Capture the cell that displays the provided text and extract its [x, y] central coordinate. 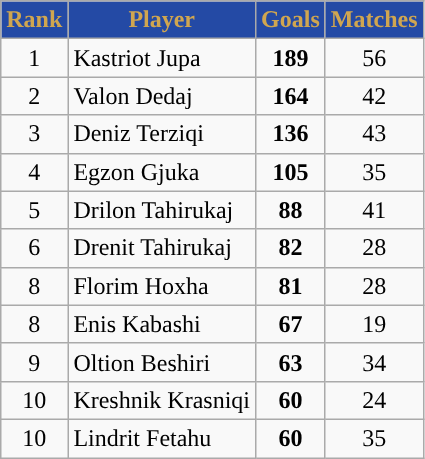
2 [34, 96]
105 [291, 172]
Drilon Tahirukaj [162, 210]
42 [374, 96]
136 [291, 134]
164 [291, 96]
6 [34, 248]
Kreshnik Krasniqi [162, 400]
9 [34, 362]
67 [291, 324]
34 [374, 362]
1 [34, 58]
Deniz Terziqi [162, 134]
Lindrit Fetahu [162, 438]
Matches [374, 20]
3 [34, 134]
Oltion Beshiri [162, 362]
Goals [291, 20]
Player [162, 20]
19 [374, 324]
5 [34, 210]
Valon Dedaj [162, 96]
82 [291, 248]
189 [291, 58]
63 [291, 362]
43 [374, 134]
88 [291, 210]
Kastriot Jupa [162, 58]
4 [34, 172]
Egzon Gjuka [162, 172]
41 [374, 210]
56 [374, 58]
Rank [34, 20]
24 [374, 400]
81 [291, 286]
Florim Hoxha [162, 286]
Drenit Tahirukaj [162, 248]
Enis Kabashi [162, 324]
